Find where the given text appears and provide that cell's center as (x, y) coordinate. 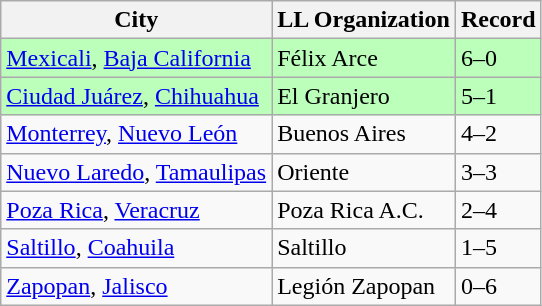
Zapopan, Jalisco (136, 286)
Saltillo (364, 248)
Félix Arce (364, 58)
Buenos Aires (364, 134)
Mexicali, Baja California (136, 58)
LL Organization (364, 20)
5–1 (498, 96)
2–4 (498, 210)
4–2 (498, 134)
Saltillo, Coahuila (136, 248)
Monterrey, Nuevo León (136, 134)
Poza Rica A.C. (364, 210)
3–3 (498, 172)
City (136, 20)
6–0 (498, 58)
El Granjero (364, 96)
Poza Rica, Veracruz (136, 210)
Record (498, 20)
Nuevo Laredo, Tamaulipas (136, 172)
Legión Zapopan (364, 286)
0–6 (498, 286)
1–5 (498, 248)
Oriente (364, 172)
Ciudad Juárez, Chihuahua (136, 96)
